Return (X, Y) of the center of cell containing provided text 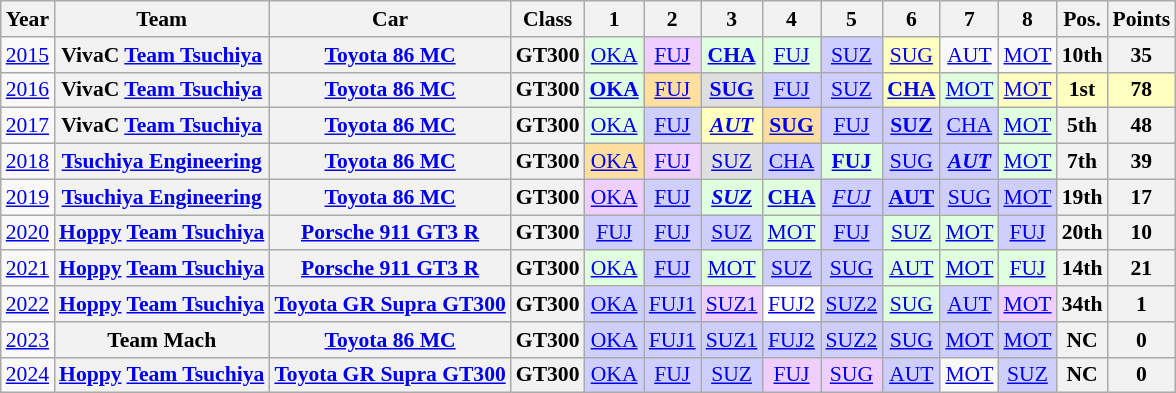
2020 (28, 233)
3 (732, 19)
2021 (28, 269)
Year (28, 19)
2 (672, 19)
2015 (28, 55)
2016 (28, 90)
6 (911, 19)
7 (969, 19)
Class (548, 19)
10th (1082, 55)
19th (1082, 197)
21 (1141, 269)
2023 (28, 340)
7th (1082, 162)
Car (390, 19)
10 (1141, 233)
35 (1141, 55)
1st (1082, 90)
78 (1141, 90)
20th (1082, 233)
2018 (28, 162)
48 (1141, 126)
14th (1082, 269)
2022 (28, 304)
Team (162, 19)
5th (1082, 126)
2024 (28, 375)
2017 (28, 126)
Pos. (1082, 19)
Team Mach (162, 340)
39 (1141, 162)
8 (1027, 19)
17 (1141, 197)
5 (852, 19)
34th (1082, 304)
2019 (28, 197)
4 (791, 19)
Points (1141, 19)
